Extract the (x, y) coordinate from the center of the cell holding the provided text.  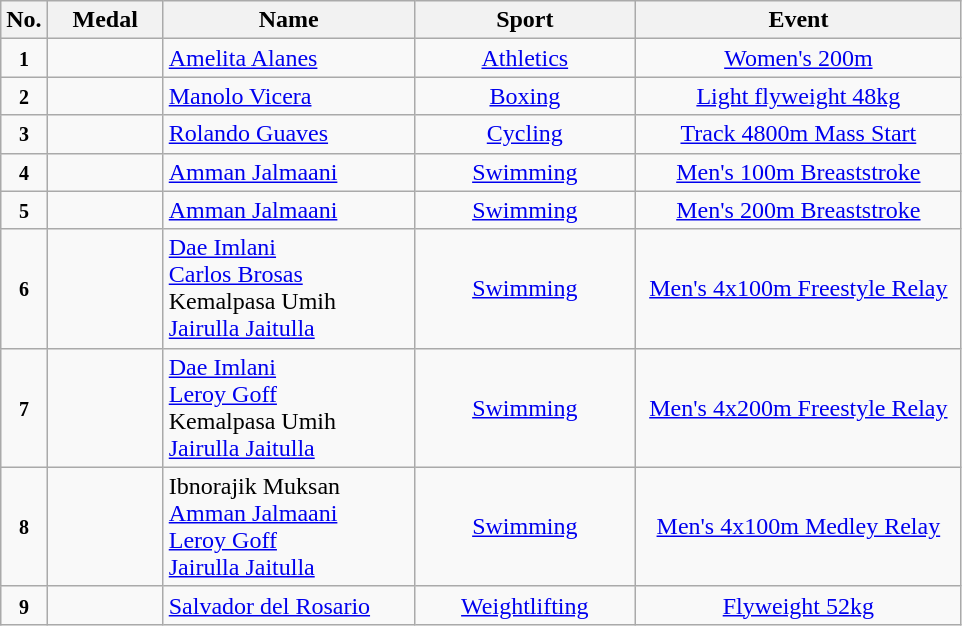
Medal (105, 20)
3 (24, 134)
Salvador del Rosario (288, 605)
Weightlifting (524, 605)
Dae ImlaniCarlos BrosasKemalpasa UmihJairulla Jaitulla (288, 288)
Amelita Alanes (288, 58)
5 (24, 210)
Women's 200m (798, 58)
No. (24, 20)
Event (798, 20)
Men's 4x200m Freestyle Relay (798, 408)
2 (24, 96)
Track 4800m Mass Start (798, 134)
9 (24, 605)
Light flyweight 48kg (798, 96)
Men's 100m Breaststroke (798, 172)
8 (24, 526)
Boxing (524, 96)
Ibnorajik MuksanAmman JalmaaniLeroy GoffJairulla Jaitulla (288, 526)
Cycling (524, 134)
Name (288, 20)
Men's 200m Breaststroke (798, 210)
Rolando Guaves (288, 134)
1 (24, 58)
Athletics (524, 58)
Sport (524, 20)
Men's 4x100m Medley Relay (798, 526)
Manolo Vicera (288, 96)
Men's 4x100m Freestyle Relay (798, 288)
4 (24, 172)
7 (24, 408)
Dae ImlaniLeroy GoffKemalpasa UmihJairulla Jaitulla (288, 408)
Flyweight 52kg (798, 605)
6 (24, 288)
